Determine the (x, y) coordinate at the center of the cell enclosing the given text.  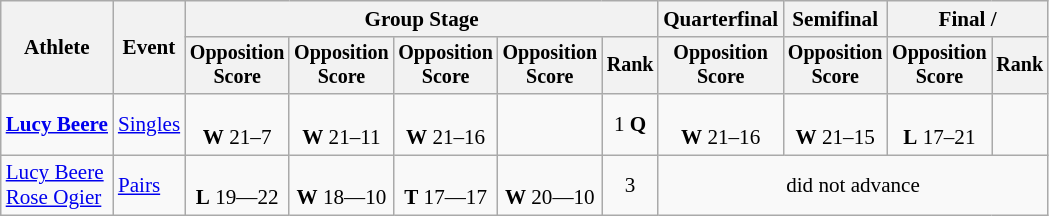
W 21–11 (341, 124)
1 Q (630, 124)
3 (630, 186)
Quarterfinal (720, 18)
Group Stage (422, 18)
Lucy BeereRose Ogier (57, 186)
did not advance (853, 186)
Semifinal (835, 18)
W 21–15 (835, 124)
Event (149, 48)
L 17–21 (939, 124)
Singles (149, 124)
Final / (967, 18)
L 19―22 (237, 186)
W 21–7 (237, 124)
Pairs (149, 186)
Lucy Beere (57, 124)
W 18―10 (341, 186)
W 20―10 (550, 186)
T 17―17 (445, 186)
Athlete (57, 48)
